Search for the cell housing the specified text and yield its (x, y) center coordinate. 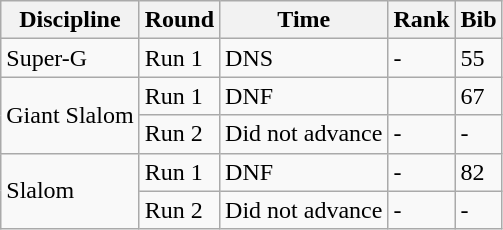
67 (478, 96)
Time (304, 20)
Discipline (70, 20)
Round (179, 20)
82 (478, 172)
Super-G (70, 58)
Slalom (70, 191)
DNS (304, 58)
Bib (478, 20)
Rank (422, 20)
55 (478, 58)
Giant Slalom (70, 115)
